For the text-containing cell, return its midpoint in [x, y] coordinate format. 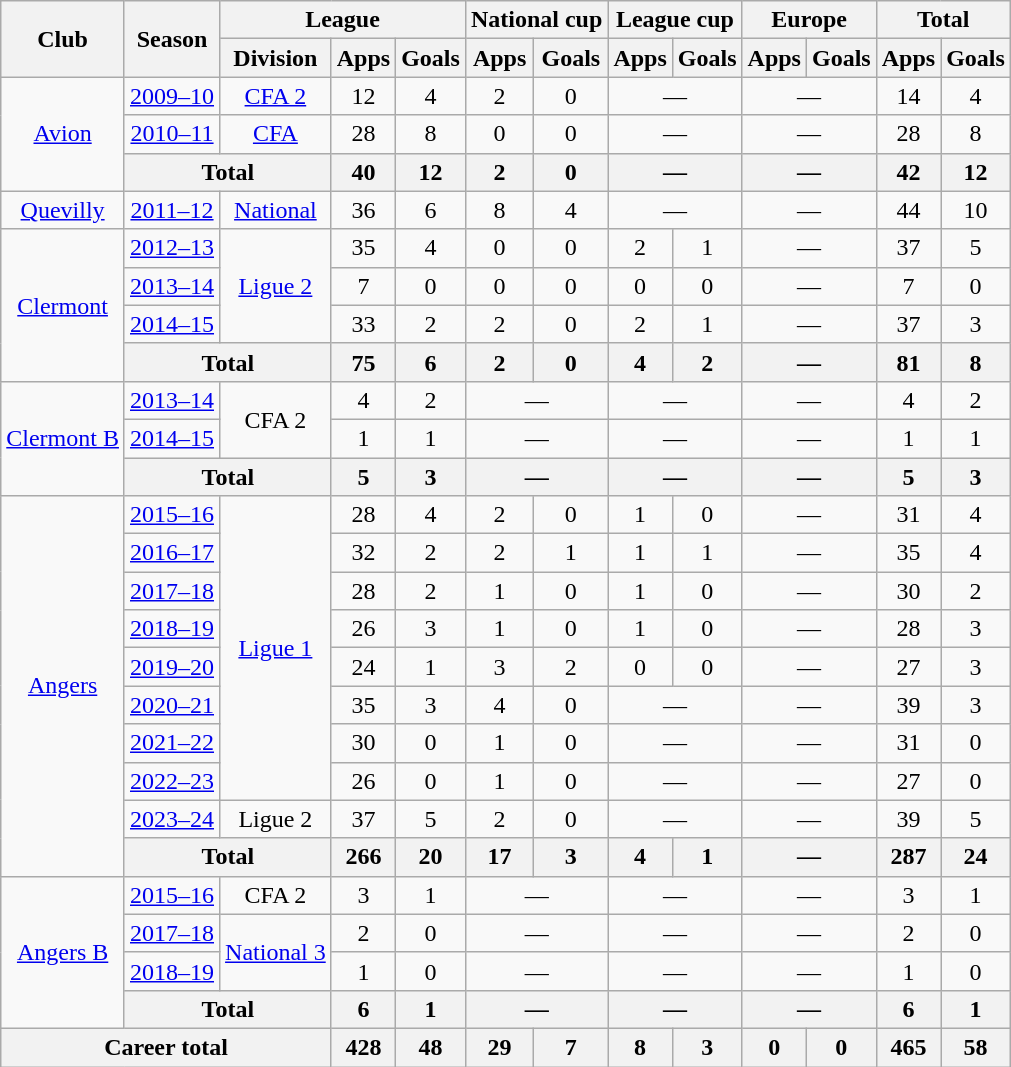
20 [431, 857]
465 [908, 1047]
Angers B [63, 952]
44 [908, 210]
29 [499, 1047]
Ligue 1 [276, 648]
75 [363, 362]
58 [976, 1047]
2020–21 [172, 705]
2011–12 [172, 210]
2019–20 [172, 667]
32 [363, 553]
42 [908, 172]
33 [363, 324]
81 [908, 362]
2012–13 [172, 248]
40 [363, 172]
Club [63, 39]
Clermont [63, 305]
2016–17 [172, 553]
2010–11 [172, 134]
National cup [536, 20]
17 [499, 857]
2021–22 [172, 743]
266 [363, 857]
2023–24 [172, 819]
Season [172, 39]
36 [363, 210]
Angers [63, 686]
Career total [166, 1047]
Division [276, 58]
League cup [675, 20]
League [343, 20]
CFA [276, 134]
Clermont B [63, 438]
Avion [63, 134]
National [276, 210]
287 [908, 857]
Quevilly [63, 210]
2022–23 [172, 781]
Europe [809, 20]
10 [976, 210]
2009–10 [172, 96]
14 [908, 96]
428 [363, 1047]
National 3 [276, 952]
48 [431, 1047]
